From the cell containing the given text, extract its center point as [x, y] coordinate. 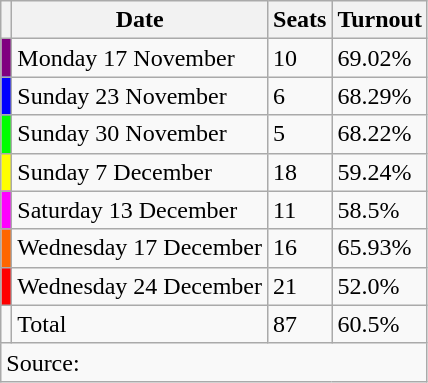
18 [300, 172]
59.24% [380, 172]
Wednesday 24 December [140, 286]
Total [140, 324]
Sunday 30 November [140, 134]
68.22% [380, 134]
Seats [300, 20]
69.02% [380, 58]
21 [300, 286]
Wednesday 17 December [140, 248]
5 [300, 134]
Date [140, 20]
60.5% [380, 324]
Sunday 23 November [140, 96]
11 [300, 210]
6 [300, 96]
Turnout [380, 20]
Saturday 13 December [140, 210]
10 [300, 58]
52.0% [380, 286]
68.29% [380, 96]
16 [300, 248]
87 [300, 324]
65.93% [380, 248]
Source: [214, 362]
Sunday 7 December [140, 172]
Monday 17 November [140, 58]
58.5% [380, 210]
